Detect which cell encompasses the target text, then output its (X, Y) center coordinate. 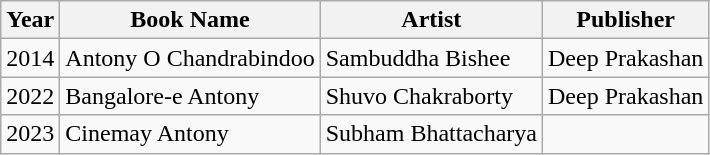
Subham Bhattacharya (431, 134)
Antony O Chandrabindoo (190, 58)
Artist (431, 20)
Bangalore-e Antony (190, 96)
Shuvo Chakraborty (431, 96)
Year (30, 20)
2022 (30, 96)
Cinemay Antony (190, 134)
2023 (30, 134)
Book Name (190, 20)
Publisher (626, 20)
2014 (30, 58)
Sambuddha Bishee (431, 58)
